Pinpoint the cell where the given text exists, returning its [X, Y] midpoint coordinate. 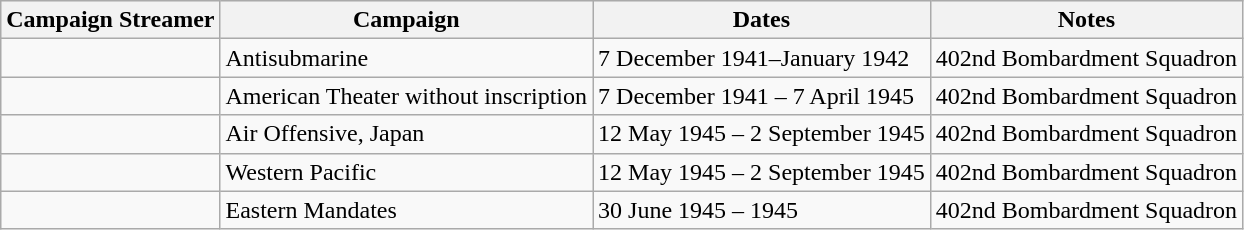
30 June 1945 – 1945 [762, 210]
Air Offensive, Japan [406, 134]
Dates [762, 20]
Notes [1086, 20]
American Theater without inscription [406, 96]
Campaign [406, 20]
Eastern Mandates [406, 210]
Antisubmarine [406, 58]
7 December 1941–January 1942 [762, 58]
Campaign Streamer [110, 20]
Western Pacific [406, 172]
7 December 1941 – 7 April 1945 [762, 96]
